Scan for the cell matching the given text and deliver its [x, y] coordinate at center. 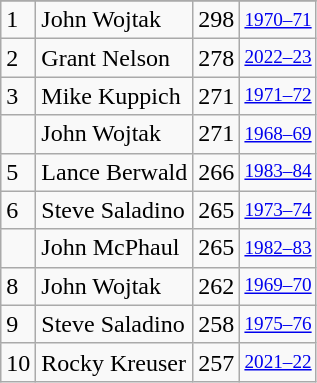
1983–84 [278, 172]
262 [216, 286]
1971–72 [278, 96]
1969–70 [278, 286]
10 [18, 362]
1982–83 [278, 248]
298 [216, 20]
5 [18, 172]
1973–74 [278, 210]
1 [18, 20]
258 [216, 324]
266 [216, 172]
9 [18, 324]
1968–69 [278, 134]
6 [18, 210]
3 [18, 96]
278 [216, 58]
8 [18, 286]
1970–71 [278, 20]
Rocky Kreuser [114, 362]
John McPhaul [114, 248]
257 [216, 362]
Lance Berwald [114, 172]
2 [18, 58]
1975–76 [278, 324]
2022–23 [278, 58]
Mike Kuppich [114, 96]
Grant Nelson [114, 58]
2021–22 [278, 362]
